Extract the [X, Y] coordinate from the center of the cell holding the provided text.  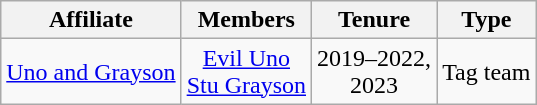
Affiliate [91, 20]
Type [486, 20]
2019–2022, 2023 [374, 72]
Tenure [374, 20]
Uno and Grayson [91, 72]
Evil UnoStu Grayson [246, 72]
Tag team [486, 72]
Members [246, 20]
